Extract the [X, Y] coordinate from the center of the cell holding the provided text.  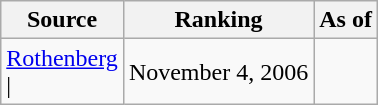
Ranking [218, 20]
Rothenberg| [62, 72]
November 4, 2006 [218, 72]
As of [346, 20]
Source [62, 20]
